Detect which cell encompasses the target text, then output its [X, Y] center coordinate. 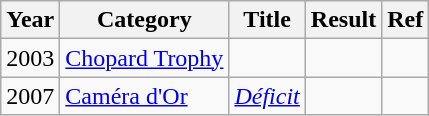
Caméra d'Or [144, 96]
Year [30, 20]
Ref [406, 20]
2003 [30, 58]
2007 [30, 96]
Result [343, 20]
Déficit [267, 96]
Title [267, 20]
Chopard Trophy [144, 58]
Category [144, 20]
